For the text-containing cell, return its midpoint in [x, y] coordinate format. 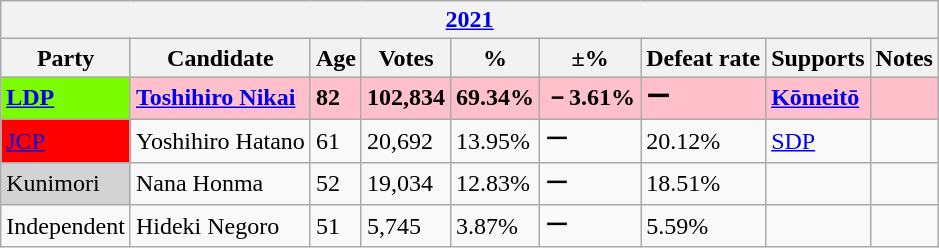
Defeat rate [704, 58]
Supports [818, 58]
3.87% [496, 226]
Kōmeitō [818, 98]
Age [336, 58]
±% [590, 58]
18.51% [704, 184]
% [496, 58]
LDP [66, 98]
51 [336, 226]
2021 [470, 20]
12.83% [496, 184]
52 [336, 184]
19,034 [406, 184]
Votes [406, 58]
Toshihiro Nikai [220, 98]
82 [336, 98]
Nana Honma [220, 184]
61 [336, 140]
－3.61% [590, 98]
Hideki Negoro [220, 226]
Party [66, 58]
Notes [904, 58]
69.34% [496, 98]
13.95% [496, 140]
JCP [66, 140]
Kunimori [66, 184]
SDP [818, 140]
20,692 [406, 140]
Candidate [220, 58]
102,834 [406, 98]
Independent [66, 226]
5.59% [704, 226]
5,745 [406, 226]
20.12% [704, 140]
Yoshihiro Hatano [220, 140]
